Return the (X, Y) coordinate for the center point of the cell that contains the specified text.  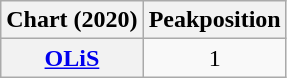
Peakposition (214, 20)
1 (214, 58)
OLiS (72, 58)
Chart (2020) (72, 20)
